Provide the [X, Y] coordinate of the cell's center where the given text is located.  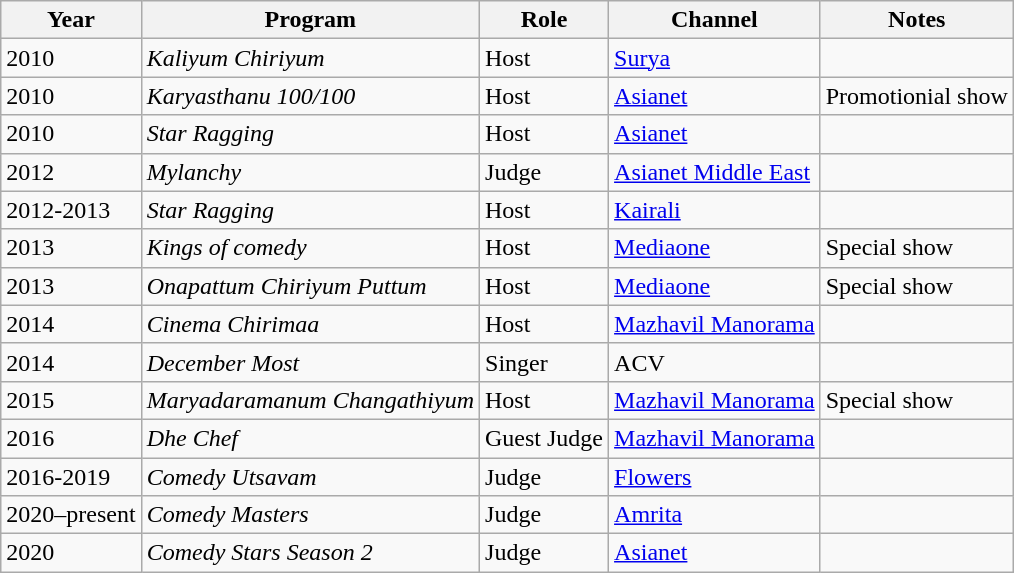
Dhe Chef [310, 438]
Comedy Masters [310, 515]
Year [71, 20]
ACV [715, 362]
Comedy Stars Season 2 [310, 553]
2015 [71, 400]
Comedy Utsavam [310, 477]
Onapattum Chiriyum Puttum [310, 286]
Maryadaramanum Changathiyum [310, 400]
Guest Judge [544, 438]
Flowers [715, 477]
2016-2019 [71, 477]
Karyasthanu 100/100 [310, 96]
Role [544, 20]
Kings of comedy [310, 248]
Mylanchy [310, 172]
Promotionial show [916, 96]
Notes [916, 20]
2012-2013 [71, 210]
Kairali [715, 210]
2012 [71, 172]
2016 [71, 438]
Asianet Middle East [715, 172]
Singer [544, 362]
Kaliyum Chiriyum [310, 58]
Amrita [715, 515]
December Most [310, 362]
2020–present [71, 515]
Channel [715, 20]
2020 [71, 553]
Cinema Chirimaa [310, 324]
Program [310, 20]
Surya [715, 58]
